Return the [x, y] coordinate for the center point of the cell that contains the specified text.  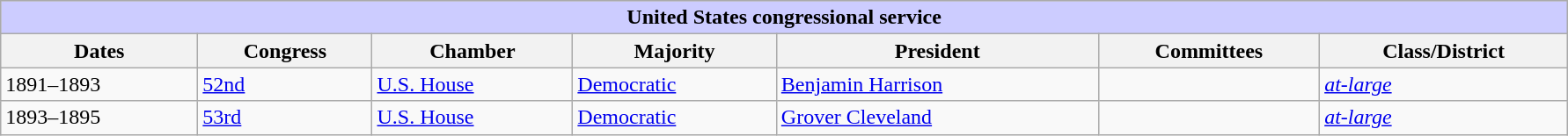
Committees [1209, 51]
Congress [285, 51]
52nd [285, 84]
United States congressional service [785, 18]
Chamber [473, 51]
1893–1895 [99, 118]
Class/District [1444, 51]
Dates [99, 51]
Grover Cleveland [937, 118]
53rd [285, 118]
Benjamin Harrison [937, 84]
Majority [674, 51]
President [937, 51]
1891–1893 [99, 84]
